Identify which cell holds the provided text, then report its (x, y) central coordinate. 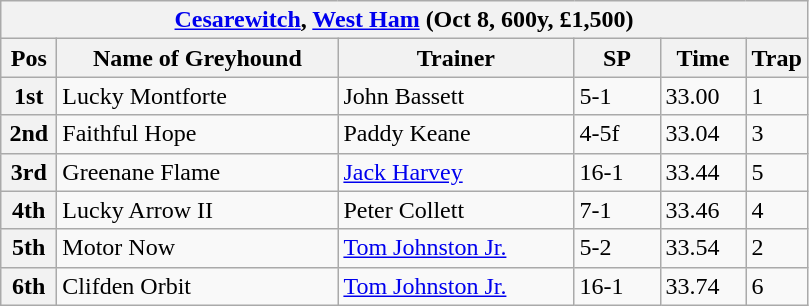
7-1 (617, 210)
Pos (29, 58)
Clifden Orbit (198, 286)
Paddy Keane (456, 134)
5 (776, 172)
5th (29, 248)
Peter Collett (456, 210)
John Bassett (456, 96)
SP (617, 58)
3rd (29, 172)
5-2 (617, 248)
33.46 (703, 210)
33.74 (703, 286)
1st (29, 96)
33.44 (703, 172)
6 (776, 286)
5-1 (617, 96)
Jack Harvey (456, 172)
Lucky Arrow II (198, 210)
33.00 (703, 96)
Name of Greyhound (198, 58)
33.54 (703, 248)
2 (776, 248)
Cesarewitch, West Ham (Oct 8, 600y, £1,500) (404, 20)
2nd (29, 134)
3 (776, 134)
Trap (776, 58)
1 (776, 96)
6th (29, 286)
Trainer (456, 58)
Time (703, 58)
Greenane Flame (198, 172)
4th (29, 210)
33.04 (703, 134)
4-5f (617, 134)
4 (776, 210)
Faithful Hope (198, 134)
Motor Now (198, 248)
Lucky Montforte (198, 96)
